Provide the (X, Y) coordinate of the cell's center where the given text is located.  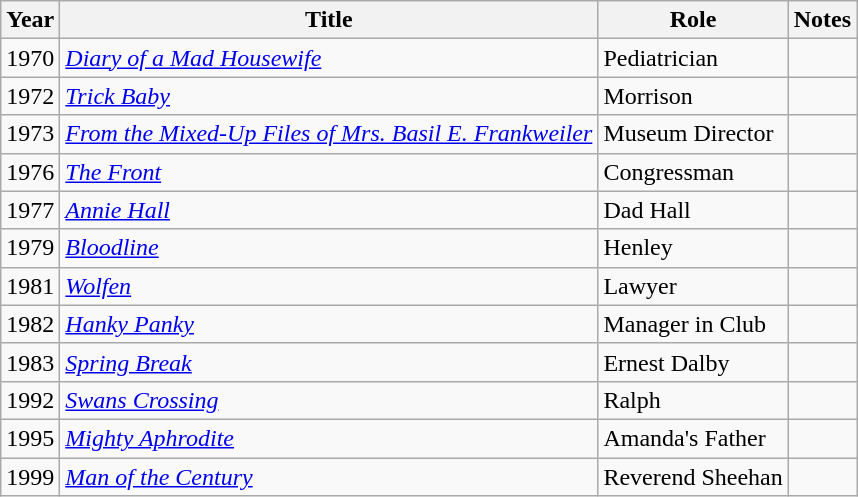
Man of the Century (329, 477)
Annie Hall (329, 210)
Wolfen (329, 286)
Ralph (693, 400)
Hanky Panky (329, 324)
1995 (30, 438)
1973 (30, 134)
Diary of a Mad Housewife (329, 58)
Swans Crossing (329, 400)
Henley (693, 248)
Manager in Club (693, 324)
Congressman (693, 172)
1972 (30, 96)
Reverend Sheehan (693, 477)
Ernest Dalby (693, 362)
1970 (30, 58)
1999 (30, 477)
Mighty Aphrodite (329, 438)
Bloodline (329, 248)
Amanda's Father (693, 438)
Year (30, 20)
Role (693, 20)
1992 (30, 400)
1976 (30, 172)
1983 (30, 362)
1981 (30, 286)
The Front (329, 172)
1977 (30, 210)
1982 (30, 324)
1979 (30, 248)
From the Mixed-Up Files of Mrs. Basil E. Frankweiler (329, 134)
Spring Break (329, 362)
Museum Director (693, 134)
Title (329, 20)
Trick Baby (329, 96)
Morrison (693, 96)
Notes (822, 20)
Dad Hall (693, 210)
Pediatrician (693, 58)
Lawyer (693, 286)
